Locate the cell with the specified text and output its (x, y) center coordinate. 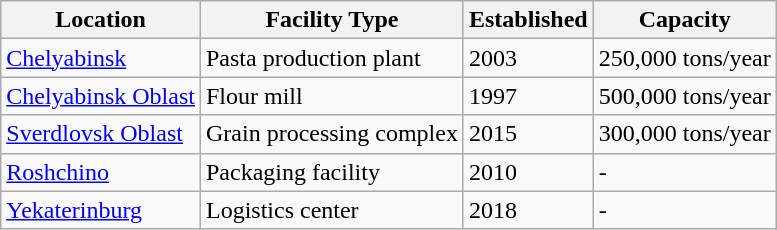
Grain processing complex (332, 134)
2010 (528, 172)
Capacity (684, 20)
Flour mill (332, 96)
250,000 tons/year (684, 58)
2015 (528, 134)
Chelyabinsk Oblast (101, 96)
Established (528, 20)
Logistics center (332, 210)
Sverdlovsk Oblast (101, 134)
Yekaterinburg (101, 210)
1997 (528, 96)
Chelyabinsk (101, 58)
Location (101, 20)
Facility Type (332, 20)
Pasta production plant (332, 58)
300,000 tons/year (684, 134)
2018 (528, 210)
Packaging facility (332, 172)
500,000 tons/year (684, 96)
2003 (528, 58)
Roshchino (101, 172)
